Pinpoint the cell where the given text exists, returning its [x, y] midpoint coordinate. 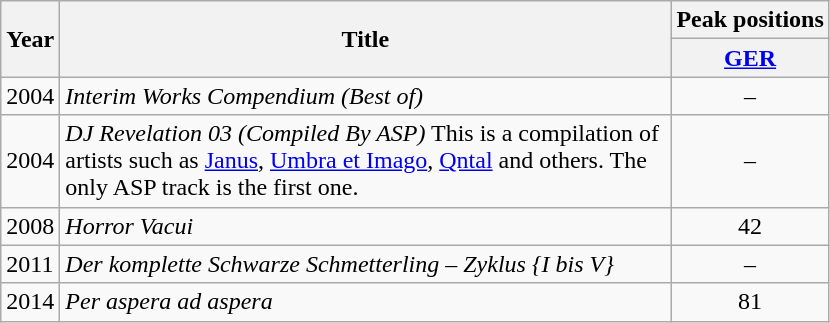
Title [366, 39]
81 [750, 302]
2008 [30, 226]
GER [750, 58]
2014 [30, 302]
Interim Works Compendium (Best of) [366, 96]
Peak positions [750, 20]
2011 [30, 264]
Der komplette Schwarze Schmetterling – Zyklus {I bis V} [366, 264]
Year [30, 39]
42 [750, 226]
Horror Vacui [366, 226]
Per aspera ad aspera [366, 302]
